Detect which cell encompasses the target text, then output its [X, Y] center coordinate. 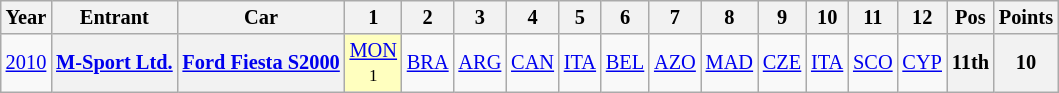
CAN [532, 63]
11 [872, 17]
Points [1026, 17]
M-Sport Ltd. [114, 63]
4 [532, 17]
5 [580, 17]
Pos [970, 17]
2010 [26, 63]
11th [970, 63]
Ford Fiesta S2000 [262, 63]
8 [730, 17]
6 [625, 17]
7 [675, 17]
Entrant [114, 17]
MON1 [374, 63]
BEL [625, 63]
AZO [675, 63]
CYP [922, 63]
2 [428, 17]
CZE [782, 63]
MAD [730, 63]
SCO [872, 63]
ARG [480, 63]
BRA [428, 63]
3 [480, 17]
Year [26, 17]
1 [374, 17]
9 [782, 17]
12 [922, 17]
Car [262, 17]
